Scan for the cell matching the given text and deliver its (X, Y) coordinate at center. 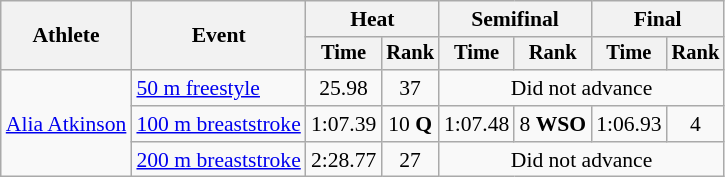
Heat (372, 19)
Did not advance (582, 88)
Athlete (66, 36)
Alia Atkinson (66, 124)
1:07.48 (476, 124)
1:07.39 (344, 124)
Final (658, 19)
25.98 (344, 88)
50 m freestyle (218, 88)
1:06.93 (628, 124)
Event (218, 36)
8 WSO (552, 124)
100 m breaststroke (218, 124)
37 (410, 88)
Semifinal (515, 19)
10 Q (410, 124)
4 (696, 124)
